Detect which cell encompasses the target text, then output its [x, y] center coordinate. 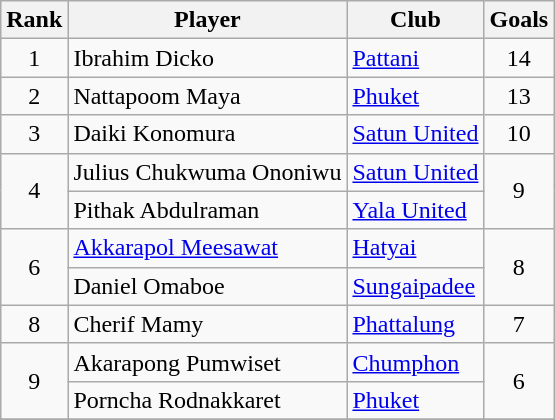
Ibrahim Dicko [208, 58]
Rank [34, 20]
Club [416, 20]
1 [34, 58]
Hatyai [416, 248]
7 [519, 324]
Daiki Konomura [208, 134]
Cherif Mamy [208, 324]
2 [34, 96]
Goals [519, 20]
Akkarapol Meesawat [208, 248]
10 [519, 134]
Phattalung [416, 324]
4 [34, 191]
Daniel Omaboe [208, 286]
Julius Chukwuma Ononiwu [208, 172]
Akarapong Pumwiset [208, 362]
Sungaipadee [416, 286]
Porncha Rodnakkaret [208, 400]
Yala United [416, 210]
14 [519, 58]
Pithak Abdulraman [208, 210]
3 [34, 134]
Chumphon [416, 362]
13 [519, 96]
Nattapoom Maya [208, 96]
Player [208, 20]
Pattani [416, 58]
